Provide the (X, Y) coordinate of the cell's center where the given text is located.  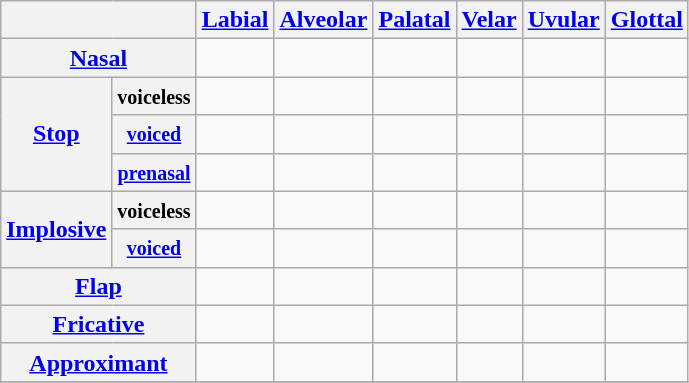
Flap (98, 286)
prenasal (154, 172)
Palatal (414, 20)
Uvular (564, 20)
Stop (56, 134)
Approximant (98, 362)
Labial (235, 20)
Glottal (646, 20)
Implosive (56, 229)
Alveolar (324, 20)
Nasal (98, 58)
Fricative (98, 324)
Velar (489, 20)
